Scan for the cell matching the given text and deliver its (x, y) coordinate at center. 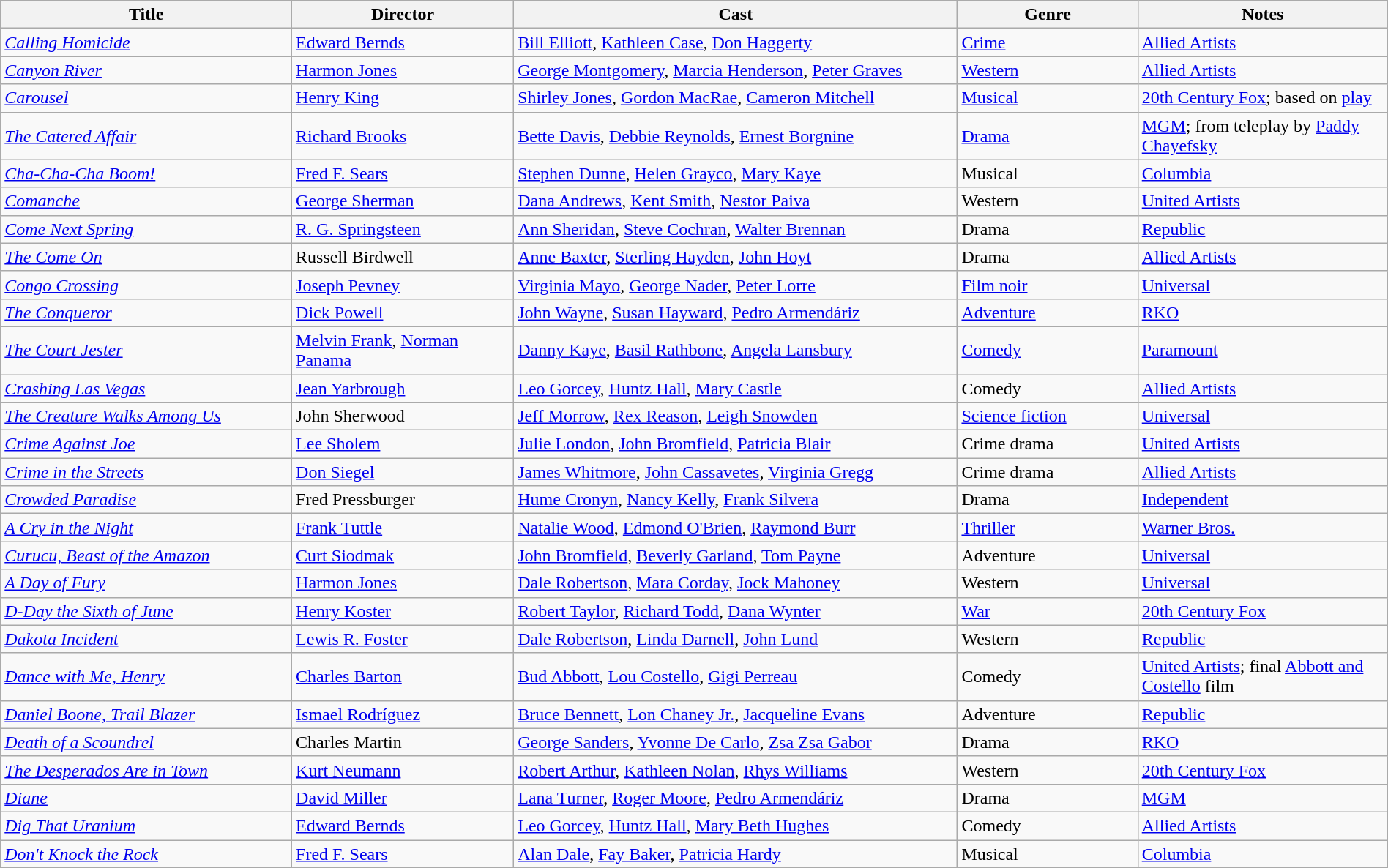
A Day of Fury (146, 583)
Robert Taylor, Richard Todd, Dana Wynter (736, 611)
The Creature Walks Among Us (146, 416)
Ismael Rodríguez (403, 714)
Robert Arthur, Kathleen Nolan, Rhys Williams (736, 770)
Fred Pressburger (403, 500)
Charles Barton (403, 676)
Kurt Neumann (403, 770)
Natalie Wood, Edmond O'Brien, Raymond Burr (736, 528)
Curucu, Beast of the Amazon (146, 555)
Genre (1048, 15)
Dana Andrews, Kent Smith, Nestor Paiva (736, 201)
Stephen Dunne, Helen Grayco, Mary Kaye (736, 173)
Diane (146, 798)
Science fiction (1048, 416)
Dick Powell (403, 313)
Curt Siodmak (403, 555)
Henry King (403, 98)
Ann Sheridan, Steve Cochran, Walter Brennan (736, 229)
Don't Knock the Rock (146, 854)
Film noir (1048, 285)
The Catered Affair (146, 136)
Congo Crossing (146, 285)
Daniel Boone, Trail Blazer (146, 714)
Carousel (146, 98)
War (1048, 611)
Anne Baxter, Sterling Hayden, John Hoyt (736, 257)
Leo Gorcey, Huntz Hall, Mary Beth Hughes (736, 826)
D-Day the Sixth of June (146, 611)
Bud Abbott, Lou Costello, Gigi Perreau (736, 676)
Leo Gorcey, Huntz Hall, Mary Castle (736, 389)
Title (146, 15)
Hume Cronyn, Nancy Kelly, Frank Silvera (736, 500)
Notes (1262, 15)
Come Next Spring (146, 229)
Crowded Paradise (146, 500)
Lewis R. Foster (403, 639)
Crashing Las Vegas (146, 389)
Lana Turner, Roger Moore, Pedro Armendáriz (736, 798)
Bette Davis, Debbie Reynolds, Ernest Borgnine (736, 136)
Bill Elliott, Kathleen Case, Don Haggerty (736, 42)
Canyon River (146, 70)
Warner Bros. (1262, 528)
John Wayne, Susan Hayward, Pedro Armendáriz (736, 313)
The Desperados Are in Town (146, 770)
Crime in the Streets (146, 472)
Alan Dale, Fay Baker, Patricia Hardy (736, 854)
Crime Against Joe (146, 444)
Julie London, John Bromfield, Patricia Blair (736, 444)
The Conqueror (146, 313)
David Miller (403, 798)
Bruce Bennett, Lon Chaney Jr., Jacqueline Evans (736, 714)
Dance with Me, Henry (146, 676)
John Bromfield, Beverly Garland, Tom Payne (736, 555)
Joseph Pevney (403, 285)
John Sherwood (403, 416)
Thriller (1048, 528)
Jean Yarbrough (403, 389)
Dale Robertson, Mara Corday, Jock Mahoney (736, 583)
Melvin Frank, Norman Panama (403, 350)
United Artists; final Abbott and Costello film (1262, 676)
Crime (1048, 42)
Henry Koster (403, 611)
Lee Sholem (403, 444)
Virginia Mayo, George Nader, Peter Lorre (736, 285)
MGM (1262, 798)
George Sherman (403, 201)
Charles Martin (403, 742)
James Whitmore, John Cassavetes, Virginia Gregg (736, 472)
Death of a Scoundrel (146, 742)
Dale Robertson, Linda Darnell, John Lund (736, 639)
Calling Homicide (146, 42)
The Come On (146, 257)
Russell Birdwell (403, 257)
Shirley Jones, Gordon MacRae, Cameron Mitchell (736, 98)
George Sanders, Yvonne De Carlo, Zsa Zsa Gabor (736, 742)
Cha-Cha-Cha Boom! (146, 173)
MGM; from teleplay by Paddy Chayefsky (1262, 136)
Richard Brooks (403, 136)
Independent (1262, 500)
Jeff Morrow, Rex Reason, Leigh Snowden (736, 416)
Dakota Incident (146, 639)
Don Siegel (403, 472)
Comanche (146, 201)
Danny Kaye, Basil Rathbone, Angela Lansbury (736, 350)
Cast (736, 15)
George Montgomery, Marcia Henderson, Peter Graves (736, 70)
Director (403, 15)
R. G. Springsteen (403, 229)
The Court Jester (146, 350)
Frank Tuttle (403, 528)
20th Century Fox; based on play (1262, 98)
Paramount (1262, 350)
Dig That Uranium (146, 826)
A Cry in the Night (146, 528)
